Return the [x, y] coordinate for the center point of the cell that contains the specified text.  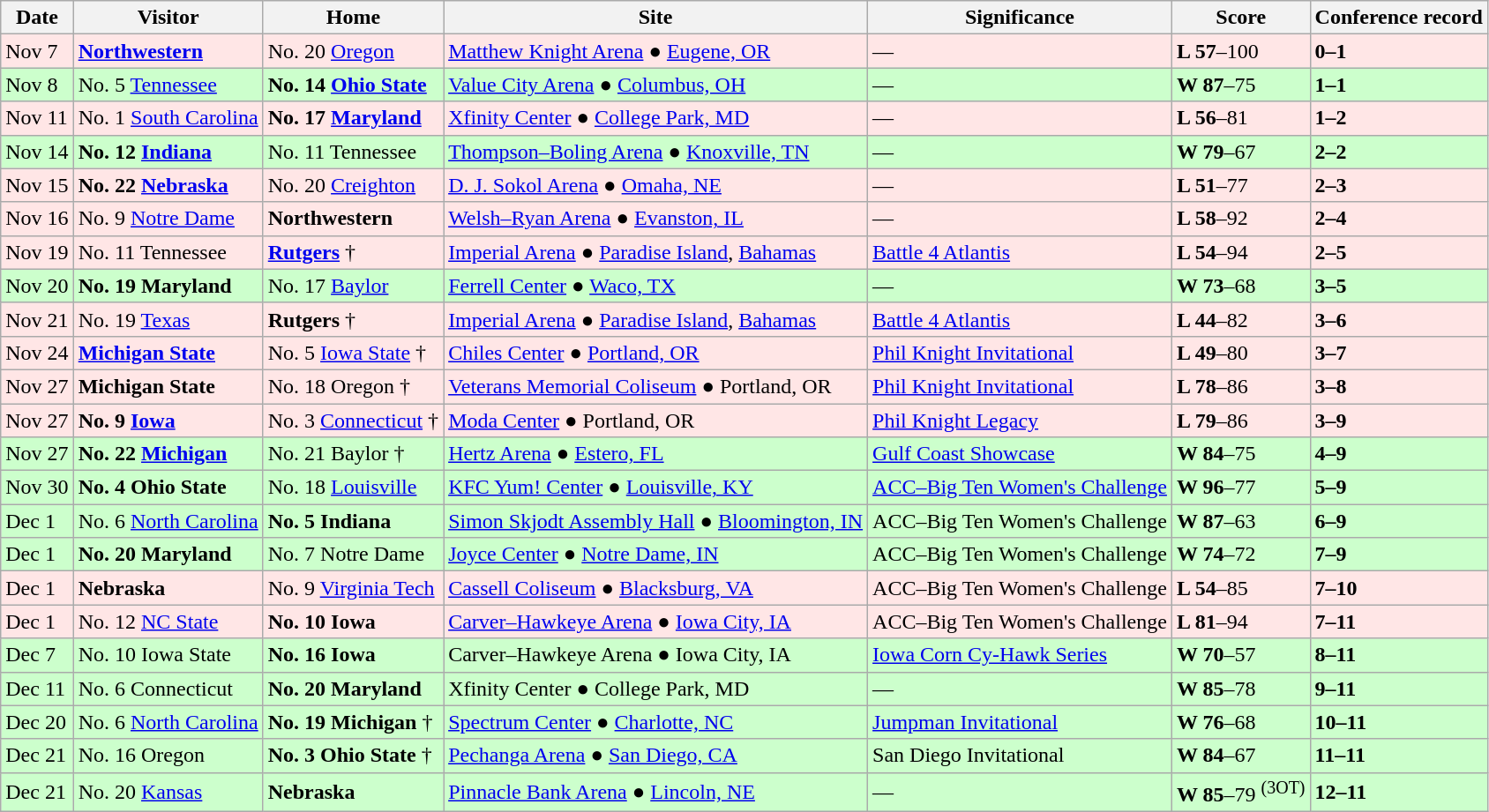
Cassell Coliseum ● Blacksburg, VA [656, 588]
Moda Center ● Portland, OR [656, 421]
KFC Yum! Center ● Louisville, KY [656, 488]
Ferrell Center ● Waco, TX [656, 286]
Nov 11 [37, 118]
L 54–94 [1240, 252]
Jumpman Invitational [1020, 722]
No. 5 Iowa State † [353, 353]
No. 17 Baylor [353, 286]
W 84–75 [1240, 454]
No. 1 South Carolina [168, 118]
6–9 [1399, 521]
No. 19 Texas [168, 319]
No. 22 Michigan [168, 454]
1–1 [1399, 85]
12–11 [1399, 792]
Nov 14 [37, 152]
No. 19 Maryland [168, 286]
No. 10 Iowa [353, 622]
No. 14 Ohio State [353, 85]
2–2 [1399, 152]
No. 20 Creighton [353, 185]
No. 17 Maryland [353, 118]
No. 5 Indiana [353, 521]
7–11 [1399, 622]
No. 18 Louisville [353, 488]
Simon Skjodt Assembly Hall ● Bloomington, IN [656, 521]
Site [656, 18]
No. 16 Iowa [353, 655]
W 74–72 [1240, 555]
Nov 8 [37, 85]
3–8 [1399, 386]
No. 4 Ohio State [168, 488]
No. 19 Michigan † [353, 722]
Nov 30 [37, 488]
No. 12 Indiana [168, 152]
9–11 [1399, 689]
Nov 19 [37, 252]
L 78–86 [1240, 386]
Nov 15 [37, 185]
No. 3 Ohio State † [353, 756]
W 76–68 [1240, 722]
Thompson–Boling Arena ● Knoxville, TN [656, 152]
Chiles Center ● Portland, OR [656, 353]
Nov 7 [37, 51]
Home [353, 18]
L 44–82 [1240, 319]
W 85–78 [1240, 689]
11–11 [1399, 756]
L 79–86 [1240, 421]
W 87–63 [1240, 521]
Dec 20 [37, 722]
Nov 24 [37, 353]
3–9 [1399, 421]
No. 7 Notre Dame [353, 555]
W 85–79 (3OT) [1240, 792]
L 58–92 [1240, 219]
8–11 [1399, 655]
Nov 20 [37, 286]
L 56–81 [1240, 118]
No. 16 Oregon [168, 756]
7–10 [1399, 588]
Nov 21 [37, 319]
No. 9 Virginia Tech [353, 588]
Welsh–Ryan Arena ● Evanston, IL [656, 219]
L 81–94 [1240, 622]
3–7 [1399, 353]
7–9 [1399, 555]
Value City Arena ● Columbus, OH [656, 85]
Veterans Memorial Coliseum ● Portland, OR [656, 386]
Joyce Center ● Notre Dame, IN [656, 555]
2–3 [1399, 185]
Dec 11 [37, 689]
3–5 [1399, 286]
4–9 [1399, 454]
W 96–77 [1240, 488]
1–2 [1399, 118]
Significance [1020, 18]
No. 10 Iowa State [168, 655]
Iowa Corn Cy-Hawk Series [1020, 655]
Spectrum Center ● Charlotte, NC [656, 722]
No. 6 Connecticut [168, 689]
3–6 [1399, 319]
No. 9 Notre Dame [168, 219]
L 57–100 [1240, 51]
Pinnacle Bank Arena ● Lincoln, NE [656, 792]
No. 20 Oregon [353, 51]
Visitor [168, 18]
Conference record [1399, 18]
No. 12 NC State [168, 622]
W 73–68 [1240, 286]
Nov 16 [37, 219]
10–11 [1399, 722]
No. 20 Kansas [168, 792]
Hertz Arena ● Estero, FL [656, 454]
L 51–77 [1240, 185]
No. 3 Connecticut † [353, 421]
Dec 7 [37, 655]
Gulf Coast Showcase [1020, 454]
0–1 [1399, 51]
W 84–67 [1240, 756]
No. 5 Tennessee [168, 85]
San Diego Invitational [1020, 756]
L 49–80 [1240, 353]
L 54–85 [1240, 588]
2–4 [1399, 219]
Phil Knight Legacy [1020, 421]
D. J. Sokol Arena ● Omaha, NE [656, 185]
No. 9 Iowa [168, 421]
W 87–75 [1240, 85]
5–9 [1399, 488]
2–5 [1399, 252]
No. 18 Oregon † [353, 386]
Pechanga Arena ● San Diego, CA [656, 756]
Matthew Knight Arena ● Eugene, OR [656, 51]
Date [37, 18]
No. 22 Nebraska [168, 185]
Score [1240, 18]
No. 21 Baylor † [353, 454]
W 70–57 [1240, 655]
W 79–67 [1240, 152]
